Provide the (x, y) coordinate of the cell's center where the given text is located.  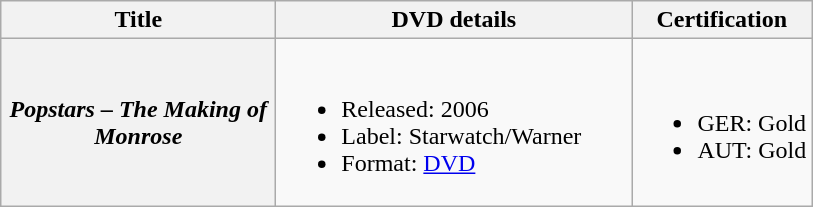
Certification (722, 20)
DVD details (454, 20)
GER: GoldAUT: Gold (722, 122)
Popstars – The Making of Monrose (138, 122)
Released: 2006Label: Starwatch/WarnerFormat: DVD (454, 122)
Title (138, 20)
